Provide the (x, y) coordinate of the cell's center where the given text is located.  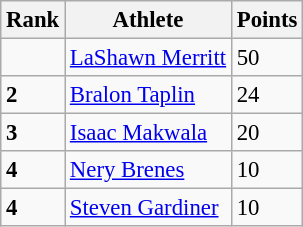
20 (266, 133)
3 (33, 133)
Bralon Taplin (148, 95)
Points (266, 20)
Nery Brenes (148, 170)
LaShawn Merritt (148, 58)
Rank (33, 20)
Isaac Makwala (148, 133)
Athlete (148, 20)
2 (33, 95)
24 (266, 95)
50 (266, 58)
Steven Gardiner (148, 208)
